Return the (X, Y) coordinate for the center point of the cell that contains the specified text.  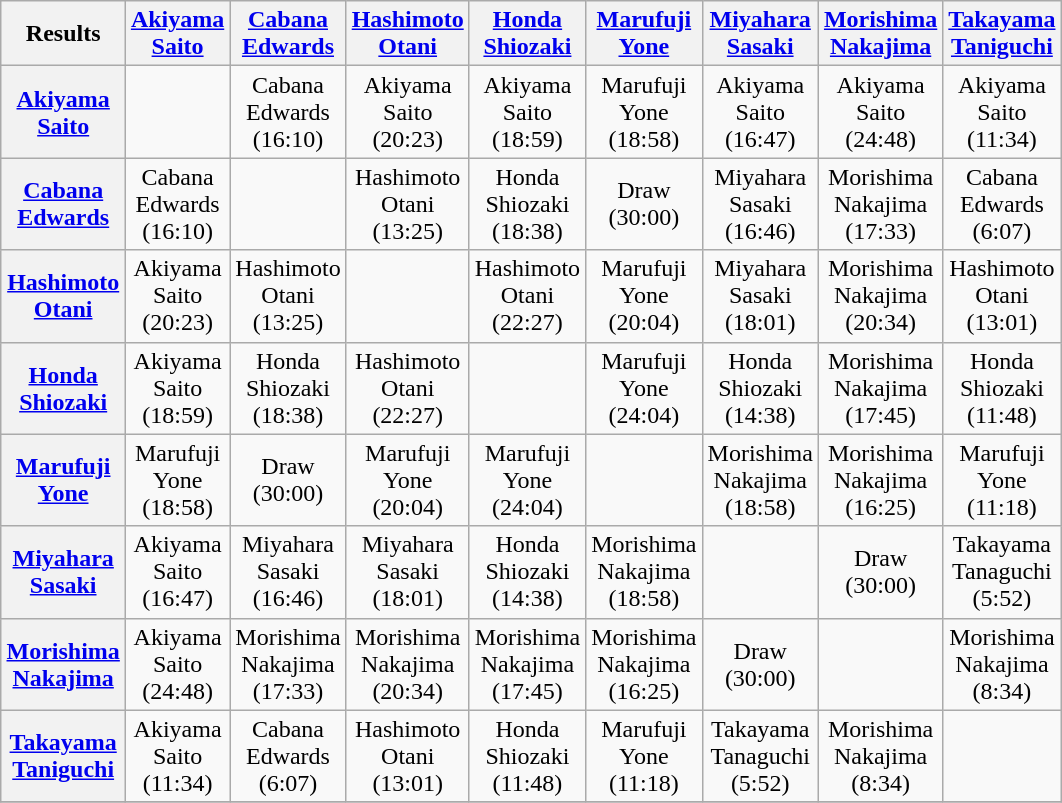
Results (63, 34)
